Extract the (X, Y) coordinate from the center of the cell holding the provided text.  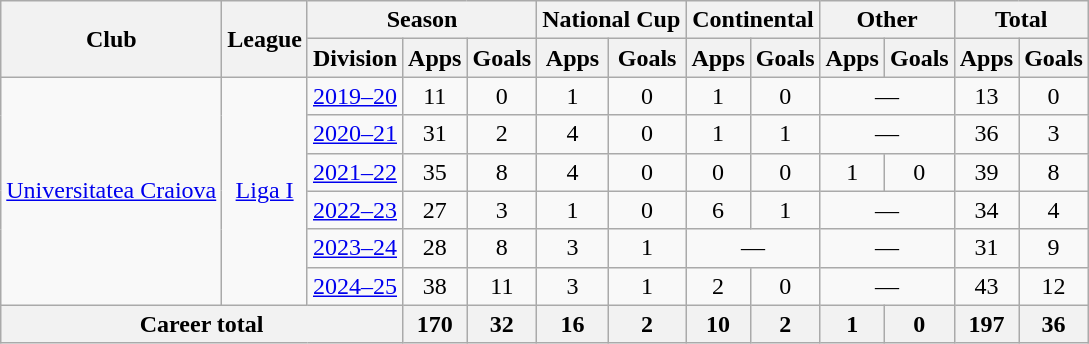
170 (435, 324)
13 (986, 96)
9 (1054, 248)
16 (573, 324)
Liga I (265, 191)
6 (718, 210)
Universitatea Craiova (112, 191)
Season (422, 20)
38 (435, 286)
12 (1054, 286)
27 (435, 210)
34 (986, 210)
2022–23 (354, 210)
28 (435, 248)
Club (112, 39)
43 (986, 286)
2023–24 (354, 248)
2021–22 (354, 172)
National Cup (612, 20)
2020–21 (354, 134)
197 (986, 324)
Total (1021, 20)
League (265, 39)
Division (354, 58)
Continental (753, 20)
32 (502, 324)
39 (986, 172)
Other (887, 20)
2019–20 (354, 96)
2024–25 (354, 286)
10 (718, 324)
35 (435, 172)
Career total (202, 324)
